Provide the [x, y] coordinate of the cell's center where the given text is located.  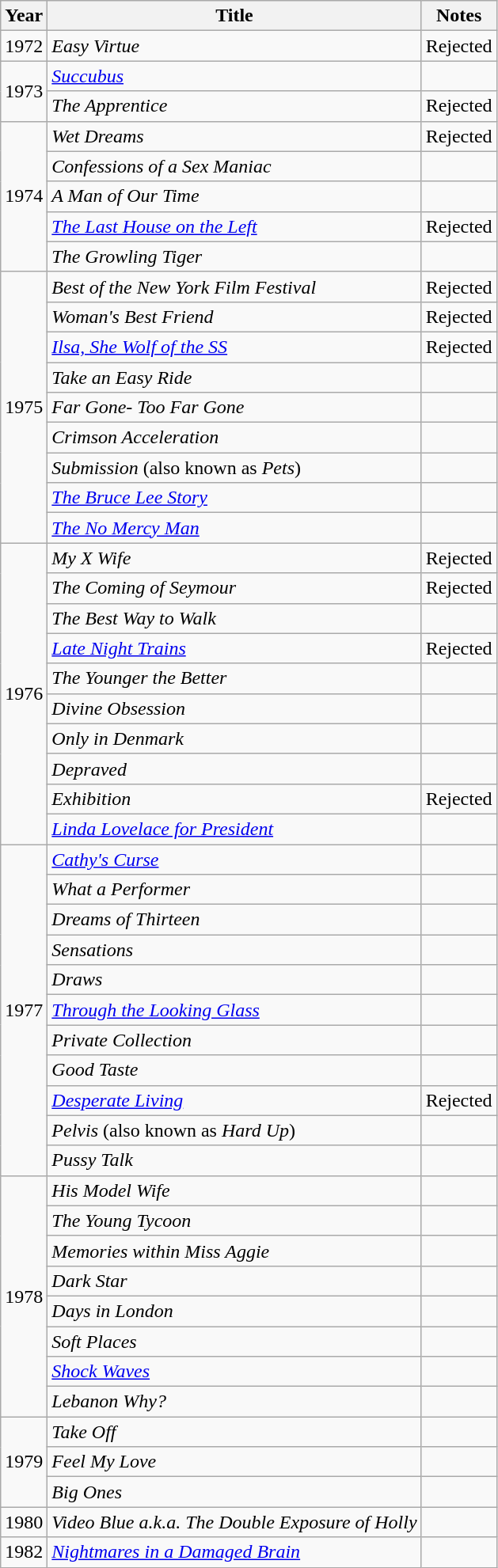
Private Collection [234, 1040]
Big Ones [234, 1492]
Linda Lovelace for President [234, 829]
The Growling Tiger [234, 256]
Take an Easy Ride [234, 378]
Memories within Miss Aggie [234, 1251]
1972 [24, 46]
The Last House on the Left [234, 226]
Pelvis (also known as Hard Up) [234, 1130]
Pussy Talk [234, 1160]
1973 [24, 91]
1977 [24, 1010]
Draws [234, 980]
Video Blue a.k.a. The Double Exposure of Holly [234, 1522]
1982 [24, 1552]
Easy Virtue [234, 46]
Divine Obsession [234, 708]
1974 [24, 196]
The No Mercy Man [234, 528]
The Apprentice [234, 106]
1976 [24, 693]
Lebanon Why? [234, 1402]
Dark Star [234, 1281]
Feel My Love [234, 1462]
The Best Way to Walk [234, 618]
1978 [24, 1296]
His Model Wife [234, 1190]
Depraved [234, 769]
1975 [24, 407]
Succubus [234, 76]
Title [234, 16]
Days in London [234, 1311]
The Coming of Seymour [234, 588]
Wet Dreams [234, 136]
1979 [24, 1462]
Shock Waves [234, 1372]
Cathy's Curse [234, 859]
1980 [24, 1522]
Good Taste [234, 1070]
Woman's Best Friend [234, 317]
What a Performer [234, 890]
Desperate Living [234, 1100]
Late Night Trains [234, 648]
Nightmares in a Damaged Brain [234, 1552]
Take Off [234, 1432]
Only in Denmark [234, 738]
A Man of Our Time [234, 196]
The Bruce Lee Story [234, 498]
Sensations [234, 950]
Ilsa, She Wolf of the SS [234, 347]
Dreams of Thirteen [234, 920]
Through the Looking Glass [234, 1010]
Year [24, 16]
Crimson Acceleration [234, 438]
Confessions of a Sex Maniac [234, 166]
Notes [459, 16]
Best of the New York Film Festival [234, 287]
Exhibition [234, 799]
The Younger the Better [234, 678]
The Young Tycoon [234, 1221]
My X Wife [234, 558]
Soft Places [234, 1342]
Far Gone- Too Far Gone [234, 408]
Submission (also known as Pets) [234, 468]
